Extract the (X, Y) coordinate from the center of the cell holding the provided text.  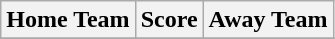
Home Team (68, 20)
Away Team (268, 20)
Score (169, 20)
